Detect which cell encompasses the target text, then output its (x, y) center coordinate. 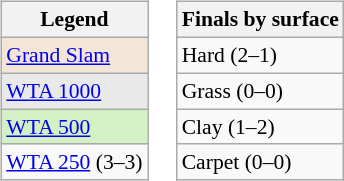
WTA 250 (3–3) (74, 162)
Clay (1–2) (260, 127)
Grass (0–0) (260, 91)
Carpet (0–0) (260, 162)
WTA 1000 (74, 91)
Legend (74, 20)
Grand Slam (74, 55)
Hard (2–1) (260, 55)
Finals by surface (260, 20)
WTA 500 (74, 127)
